Capture the cell that displays the provided text and extract its (X, Y) central coordinate. 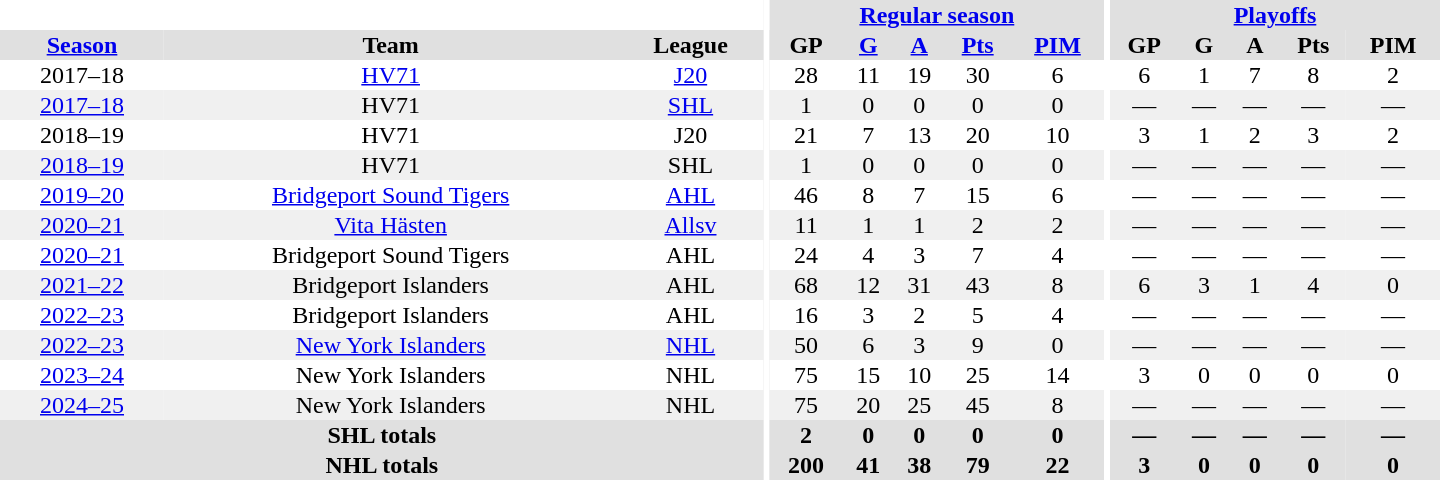
Regular season (936, 15)
2024–25 (82, 405)
Playoffs (1275, 15)
30 (978, 75)
9 (978, 345)
21 (806, 135)
28 (806, 75)
NHL totals (382, 465)
79 (978, 465)
31 (920, 285)
19 (920, 75)
SHL totals (382, 435)
16 (806, 315)
45 (978, 405)
Vita Hästen (390, 225)
13 (920, 135)
2023–24 (82, 375)
Team (390, 45)
200 (806, 465)
Allsv (690, 225)
12 (868, 285)
2019–20 (82, 195)
41 (868, 465)
Season (82, 45)
League (690, 45)
68 (806, 285)
43 (978, 285)
22 (1058, 465)
5 (978, 315)
14 (1058, 375)
50 (806, 345)
24 (806, 255)
38 (920, 465)
2021–22 (82, 285)
46 (806, 195)
